Identify which cell holds the provided text, then report its [x, y] central coordinate. 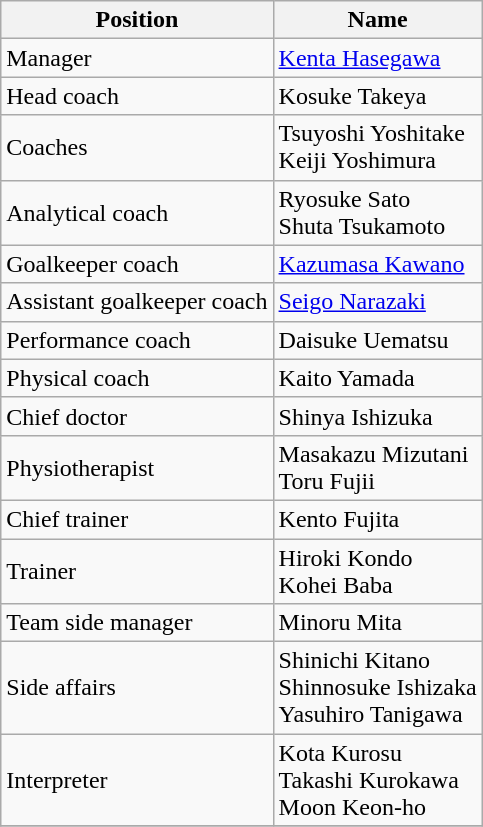
Physical coach [137, 378]
Side affairs [137, 688]
Goalkeeper coach [137, 264]
Hiroki Kondo Kohei Baba [378, 570]
Kota Kurosu Takashi Kurokawa Moon Keon-ho [378, 780]
Daisuke Uematsu [378, 340]
Physiotherapist [137, 468]
Position [137, 20]
Kento Fujita [378, 519]
Name [378, 20]
Kazumasa Kawano [378, 264]
Kaito Yamada [378, 378]
Team side manager [137, 623]
Shinichi Kitano Shinnosuke Ishizaka Yasuhiro Tanigawa [378, 688]
Tsuyoshi Yoshitake Keiji Yoshimura [378, 148]
Analytical coach [137, 212]
Interpreter [137, 780]
Performance coach [137, 340]
Manager [137, 58]
Kenta Hasegawa [378, 58]
Assistant goalkeeper coach [137, 302]
Coaches [137, 148]
Ryosuke Sato Shuta Tsukamoto [378, 212]
Seigo Narazaki [378, 302]
Masakazu Mizutani Toru Fujii [378, 468]
Head coach [137, 96]
Minoru Mita [378, 623]
Trainer [137, 570]
Kosuke Takeya [378, 96]
Chief trainer [137, 519]
Shinya Ishizuka [378, 416]
Chief doctor [137, 416]
